For the text-containing cell, return its midpoint in (x, y) coordinate format. 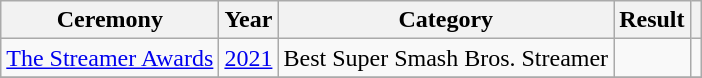
Category (446, 20)
Year (248, 20)
Best Super Smash Bros. Streamer (446, 58)
The Streamer Awards (110, 58)
Ceremony (110, 20)
Result (652, 20)
2021 (248, 58)
